Return the (X, Y) coordinate for the center point of the cell that contains the specified text.  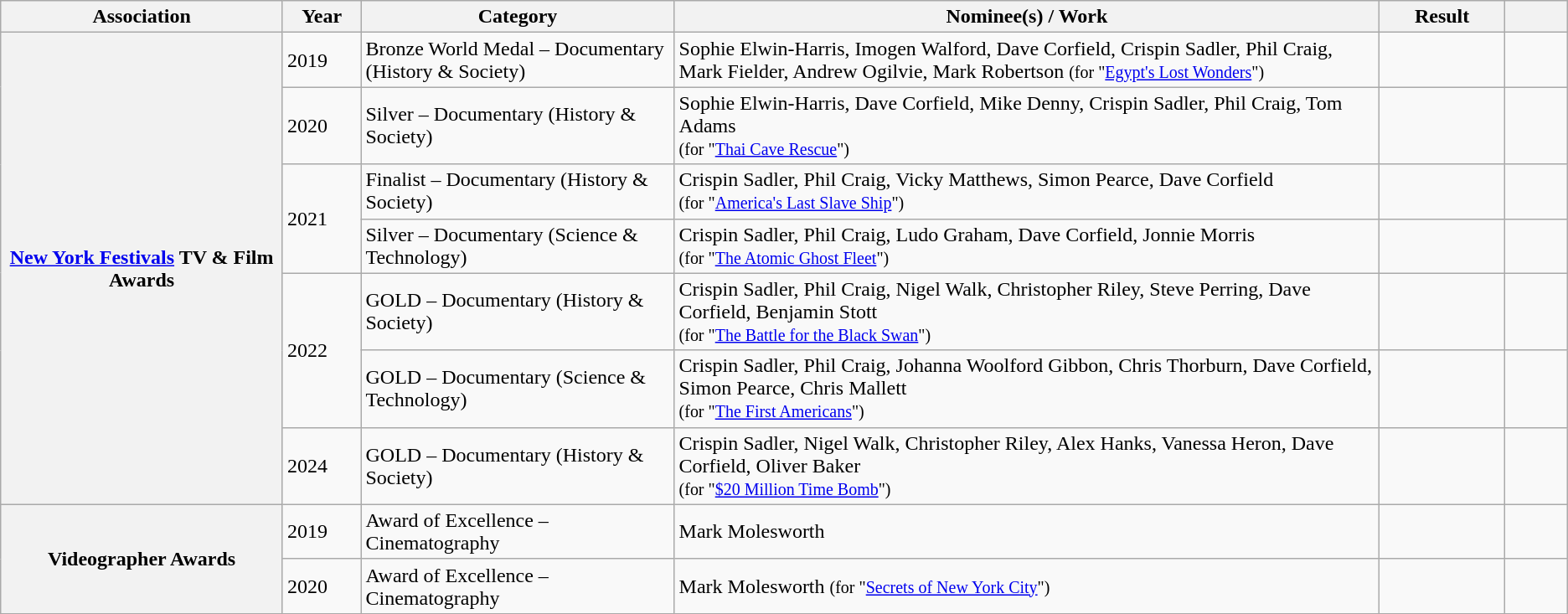
Crispin Sadler, Phil Craig, Johanna Woolford Gibbon, Chris Thorburn, Dave Corfield, Simon Pearce, Chris Mallett(for "The First Americans") (1027, 389)
Crispin Sadler, Phil Craig, Ludo Graham, Dave Corfield, Jonnie Morris(for "The Atomic Ghost Fleet") (1027, 246)
2021 (322, 219)
Result (1442, 17)
Year (322, 17)
GOLD – Documentary (Science & Technology) (518, 389)
2024 (322, 466)
New York Festivals TV & Film Awards (142, 268)
Crispin Sadler, Phil Craig, Vicky Matthews, Simon Pearce, Dave Corfield(for "America's Last Slave Ship") (1027, 191)
Videographer Awards (142, 559)
Finalist – Documentary (History & Society) (518, 191)
Bronze World Medal – Documentary (History & Society) (518, 60)
Sophie Elwin-Harris, Dave Corfield, Mike Denny, Crispin Sadler, Phil Craig, Tom Adams(for "Thai Cave Rescue") (1027, 126)
Silver – Documentary (History & Society) (518, 126)
Silver – Documentary (Science & Technology) (518, 246)
Mark Molesworth (1027, 531)
Category (518, 17)
Mark Molesworth (for "Secrets of New York City") (1027, 586)
Association (142, 17)
Crispin Sadler, Phil Craig, Nigel Walk, Christopher Riley, Steve Perring, Dave Corfield, Benjamin Stott(for "The Battle for the Black Swan") (1027, 312)
Crispin Sadler, Nigel Walk, Christopher Riley, Alex Hanks, Vanessa Heron, Dave Corfield, Oliver Baker(for "$20 Million Time Bomb") (1027, 466)
2022 (322, 350)
Nominee(s) / Work (1027, 17)
